Capture the cell that displays the provided text and extract its (x, y) central coordinate. 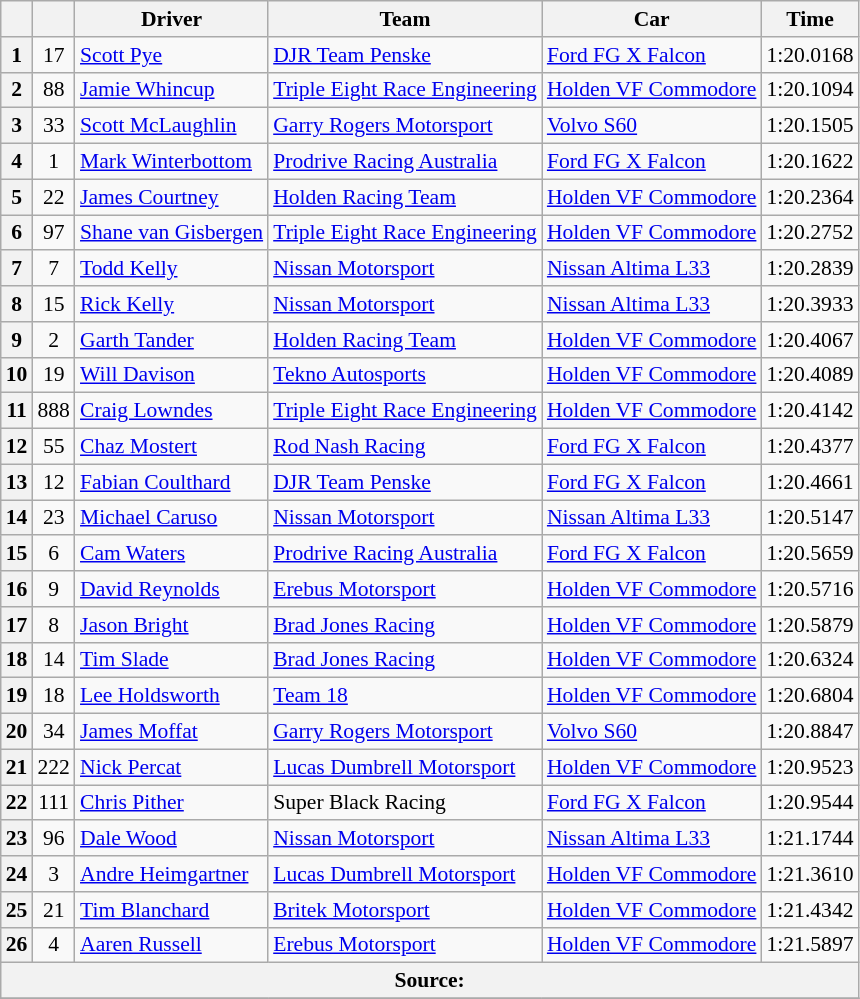
James Moffat (172, 732)
Super Black Racing (405, 803)
34 (54, 732)
James Courtney (172, 197)
1:20.2839 (810, 269)
96 (54, 839)
Team (405, 19)
Shane van Gisbergen (172, 233)
Tekno Autosports (405, 375)
Jason Bright (172, 625)
Dale Wood (172, 839)
1:20.2364 (810, 197)
97 (54, 233)
1:20.4067 (810, 340)
1:20.4377 (810, 447)
Scott McLaughlin (172, 126)
1:20.6804 (810, 696)
1:21.5897 (810, 945)
Source: (430, 981)
1:20.2752 (810, 233)
Mark Winterbottom (172, 162)
25 (17, 910)
11 (17, 411)
1:21.4342 (810, 910)
88 (54, 90)
Nick Percat (172, 767)
222 (54, 767)
20 (17, 732)
1:20.1094 (810, 90)
1:20.1505 (810, 126)
24 (17, 874)
1:20.9523 (810, 767)
55 (54, 447)
Driver (172, 19)
Garth Tander (172, 340)
Time (810, 19)
Tim Slade (172, 660)
1:20.5879 (810, 625)
Team 18 (405, 696)
33 (54, 126)
Cam Waters (172, 554)
Todd Kelly (172, 269)
1:20.3933 (810, 304)
Michael Caruso (172, 518)
Aaren Russell (172, 945)
Chaz Mostert (172, 447)
Lee Holdsworth (172, 696)
888 (54, 411)
Andre Heimgartner (172, 874)
David Reynolds (172, 589)
1:20.0168 (810, 55)
Britek Motorsport (405, 910)
1:20.8847 (810, 732)
26 (17, 945)
1:21.3610 (810, 874)
1:21.1744 (810, 839)
Scott Pye (172, 55)
5 (17, 197)
1:20.5716 (810, 589)
1:20.4661 (810, 482)
Chris Pither (172, 803)
13 (17, 482)
Will Davison (172, 375)
1:20.4142 (810, 411)
111 (54, 803)
Fabian Coulthard (172, 482)
Rod Nash Racing (405, 447)
Jamie Whincup (172, 90)
16 (17, 589)
Rick Kelly (172, 304)
Tim Blanchard (172, 910)
10 (17, 375)
1:20.9544 (810, 803)
Craig Lowndes (172, 411)
1:20.5659 (810, 554)
1:20.5147 (810, 518)
1:20.6324 (810, 660)
1:20.4089 (810, 375)
1:20.1622 (810, 162)
Car (652, 19)
